Detect which cell encompasses the target text, then output its [x, y] center coordinate. 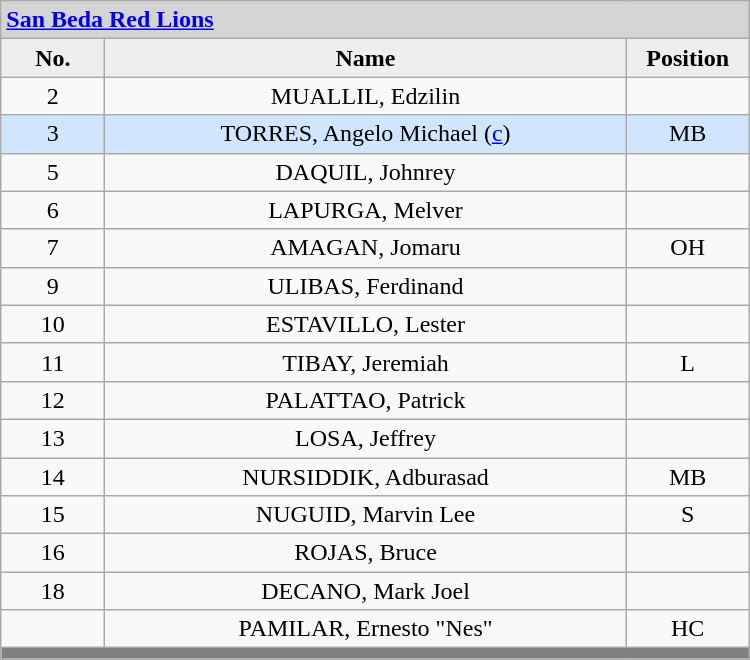
5 [53, 172]
DAQUIL, Johnrey [366, 172]
15 [53, 515]
14 [53, 477]
L [688, 362]
ESTAVILLO, Lester [366, 324]
7 [53, 248]
LAPURGA, Melver [366, 210]
ULIBAS, Ferdinand [366, 286]
TORRES, Angelo Michael (c) [366, 134]
PALATTAO, Patrick [366, 400]
2 [53, 96]
12 [53, 400]
TIBAY, Jeremiah [366, 362]
6 [53, 210]
OH [688, 248]
11 [53, 362]
HC [688, 629]
Position [688, 58]
No. [53, 58]
LOSA, Jeffrey [366, 438]
Name [366, 58]
MUALLIL, Edzilin [366, 96]
San Beda Red Lions [375, 20]
13 [53, 438]
S [688, 515]
16 [53, 553]
NURSIDDIK, Adburasad [366, 477]
ROJAS, Bruce [366, 553]
10 [53, 324]
18 [53, 591]
PAMILAR, Ernesto "Nes" [366, 629]
3 [53, 134]
NUGUID, Marvin Lee [366, 515]
DECANO, Mark Joel [366, 591]
9 [53, 286]
AMAGAN, Jomaru [366, 248]
